Return the [x, y] coordinate for the center point of the cell that contains the specified text.  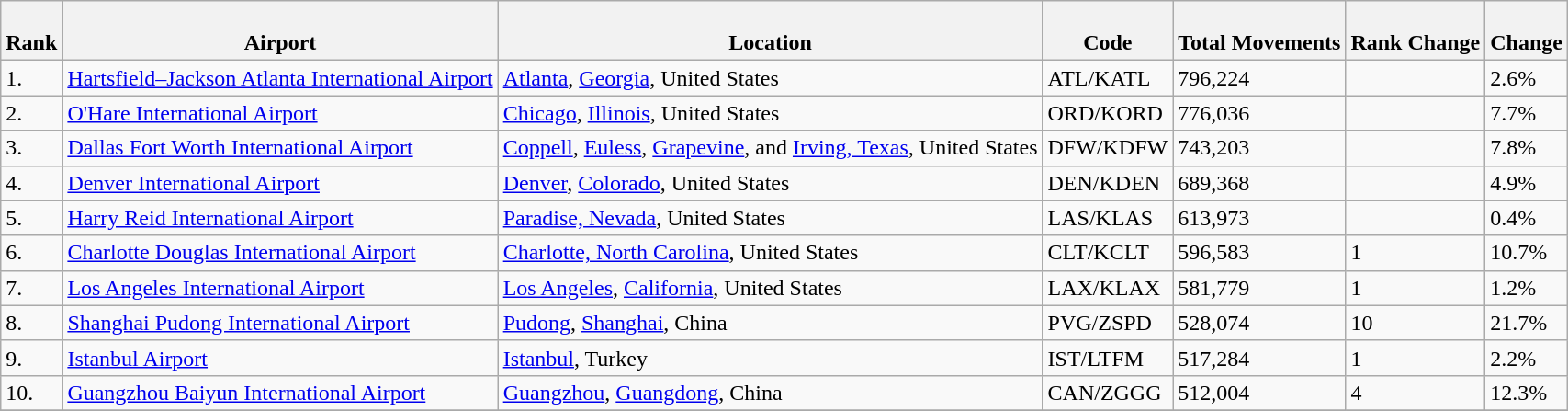
DEN/KDEN [1108, 183]
512,004 [1259, 393]
Charlotte Douglas International Airport [280, 253]
Atlanta, Georgia, United States [770, 78]
Shanghai Pudong International Airport [280, 323]
Coppell, Euless, Grapevine, and Irving, Texas, United States [770, 148]
IST/LTFM [1108, 358]
4. [31, 183]
O'Hare International Airport [280, 113]
596,583 [1259, 253]
Hartsfield–Jackson Atlanta International Airport [280, 78]
Total Movements [1259, 31]
LAX/KLAX [1108, 288]
Denver International Airport [280, 183]
12.3% [1527, 393]
10.7% [1527, 253]
10 [1416, 323]
Los Angeles, California, United States [770, 288]
Los Angeles International Airport [280, 288]
Guangzhou Baiyun International Airport [280, 393]
7.8% [1527, 148]
517,284 [1259, 358]
PVG/ZSPD [1108, 323]
613,973 [1259, 218]
743,203 [1259, 148]
3. [31, 148]
6. [31, 253]
Charlotte, North Carolina, United States [770, 253]
Guangzhou, Guangdong, China [770, 393]
2. [31, 113]
2.6% [1527, 78]
2.2% [1527, 358]
Change [1527, 31]
Airport [280, 31]
1. [31, 78]
796,224 [1259, 78]
4 [1416, 393]
9. [31, 358]
Code [1108, 31]
21.7% [1527, 323]
581,779 [1259, 288]
Istanbul, Turkey [770, 358]
4.9% [1527, 183]
Harry Reid International Airport [280, 218]
7.7% [1527, 113]
Paradise, Nevada, United States [770, 218]
10. [31, 393]
LAS/KLAS [1108, 218]
Dallas Fort Worth International Airport [280, 148]
7. [31, 288]
Rank [31, 31]
Pudong, Shanghai, China [770, 323]
ORD/KORD [1108, 113]
1.2% [1527, 288]
Denver, Colorado, United States [770, 183]
Rank Change [1416, 31]
Istanbul Airport [280, 358]
DFW/KDFW [1108, 148]
ATL/KATL [1108, 78]
CAN/ZGGG [1108, 393]
0.4% [1527, 218]
5. [31, 218]
528,074 [1259, 323]
CLT/KCLT [1108, 253]
Location [770, 31]
776,036 [1259, 113]
Chicago, Illinois, United States [770, 113]
689,368 [1259, 183]
8. [31, 323]
